Detect which cell encompasses the target text, then output its [X, Y] center coordinate. 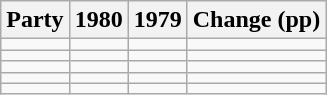
Party [35, 20]
Change (pp) [256, 20]
1980 [98, 20]
1979 [158, 20]
